Return the (x, y) coordinate for the center point of the cell that contains the specified text.  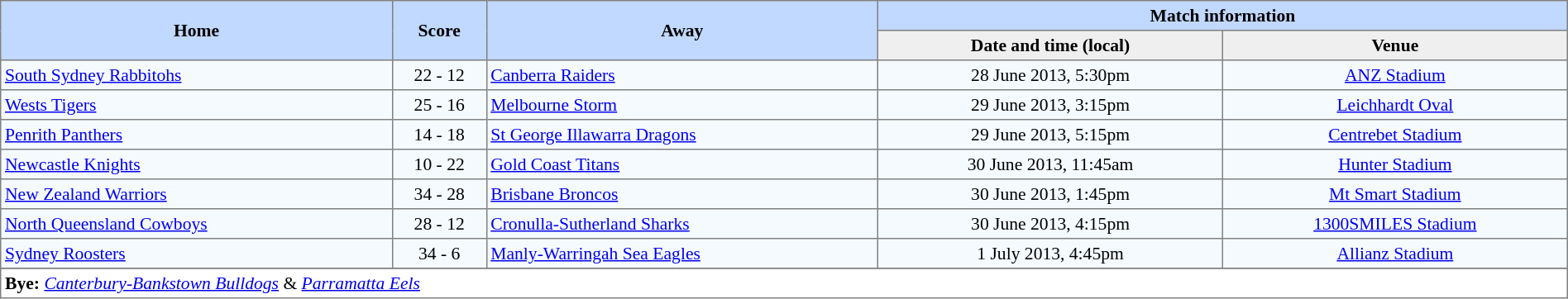
Penrith Panthers (197, 135)
Wests Tigers (197, 105)
Hunter Stadium (1394, 164)
1300SMILES Stadium (1394, 224)
South Sydney Rabbitohs (197, 75)
10 - 22 (439, 164)
Mt Smart Stadium (1394, 194)
Canberra Raiders (682, 75)
Away (682, 31)
Newcastle Knights (197, 164)
30 June 2013, 4:15pm (1050, 224)
ANZ Stadium (1394, 75)
Score (439, 31)
Melbourne Storm (682, 105)
Home (197, 31)
Venue (1394, 45)
29 June 2013, 3:15pm (1050, 105)
Manly-Warringah Sea Eagles (682, 254)
29 June 2013, 5:15pm (1050, 135)
New Zealand Warriors (197, 194)
Bye: Canterbury-Bankstown Bulldogs & Parramatta Eels (784, 283)
14 - 18 (439, 135)
34 - 28 (439, 194)
Gold Coast Titans (682, 164)
28 - 12 (439, 224)
Allianz Stadium (1394, 254)
Leichhardt Oval (1394, 105)
Centrebet Stadium (1394, 135)
Cronulla-Sutherland Sharks (682, 224)
1 July 2013, 4:45pm (1050, 254)
34 - 6 (439, 254)
St George Illawarra Dragons (682, 135)
30 June 2013, 1:45pm (1050, 194)
28 June 2013, 5:30pm (1050, 75)
30 June 2013, 11:45am (1050, 164)
Match information (1223, 16)
25 - 16 (439, 105)
North Queensland Cowboys (197, 224)
Sydney Roosters (197, 254)
Date and time (local) (1050, 45)
22 - 12 (439, 75)
Brisbane Broncos (682, 194)
